Provide the (x, y) coordinate of the cell's center where the given text is located.  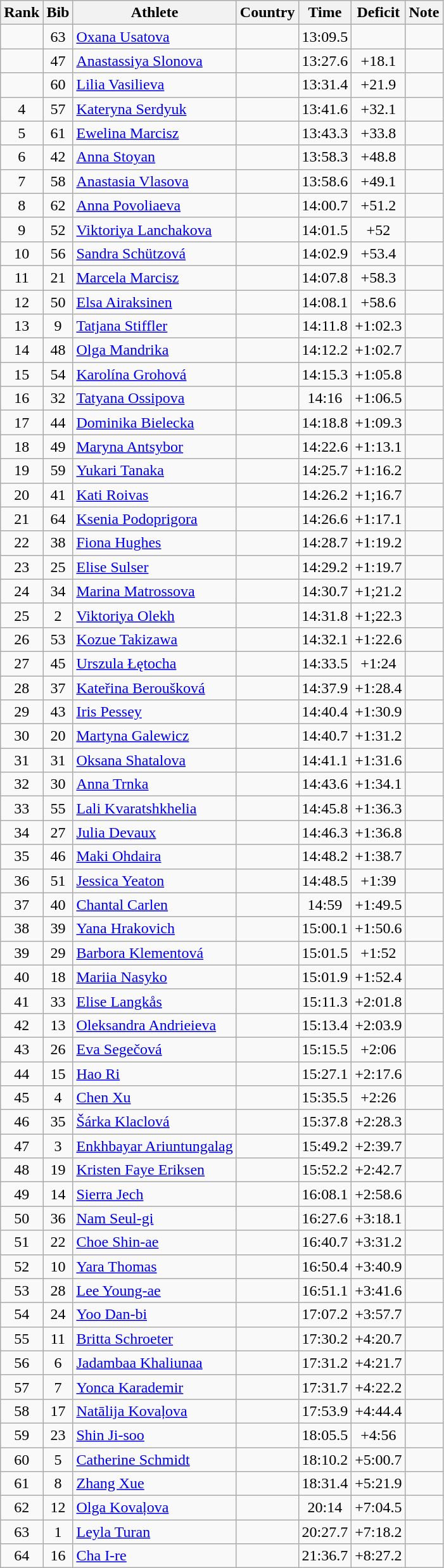
+1;16.7 (379, 495)
+1:38.7 (379, 857)
+7:18.2 (379, 1532)
+1:31.2 (379, 736)
14:30.7 (325, 591)
+48.8 (379, 157)
Athlete (155, 13)
Lee Young-ae (155, 1291)
Martyna Galewicz (155, 736)
13:27.6 (325, 61)
Anastassiya Slonova (155, 61)
14:29.2 (325, 567)
+1:05.8 (379, 374)
+2:06 (379, 1049)
Yoo Dan-bi (155, 1315)
+1:30.9 (379, 712)
13:58.6 (325, 181)
14:28.7 (325, 543)
+2:39.7 (379, 1146)
Country (267, 13)
18:05.5 (325, 1435)
+3:57.7 (379, 1315)
14:07.8 (325, 277)
13:09.5 (325, 37)
16:51.1 (325, 1291)
14:40.4 (325, 712)
Note (424, 13)
Kristen Faye Eriksen (155, 1170)
+3:40.9 (379, 1266)
+1:02.7 (379, 350)
17:31.7 (325, 1387)
Chen Xu (155, 1098)
+1:06.5 (379, 398)
+1:28.4 (379, 687)
Rank (22, 13)
2 (58, 615)
Shin Ji-soo (155, 1435)
Iris Pessey (155, 712)
14:46.3 (325, 832)
14:00.7 (325, 205)
+1;21.2 (379, 591)
15:00.1 (325, 929)
+1:36.3 (379, 808)
14:31.8 (325, 615)
Natālija Kovaļova (155, 1411)
+4:20.7 (379, 1339)
Hao Ri (155, 1074)
Viktoriya Lanchakova (155, 229)
Maki Ohdaira (155, 857)
16:08.1 (325, 1194)
14:01.5 (325, 229)
14:25.7 (325, 471)
Olga Kovaļova (155, 1508)
15:35.5 (325, 1098)
Elise Langkås (155, 1001)
15:11.3 (325, 1001)
+1:52 (379, 953)
+1:31.6 (379, 760)
Oxana Usatova (155, 37)
+1:13.1 (379, 447)
13:31.4 (325, 85)
Olga Mandrika (155, 350)
14:32.1 (325, 639)
14:26.6 (325, 519)
Marcela Marcisz (155, 277)
+1:49.5 (379, 905)
Yara Thomas (155, 1266)
14:41.1 (325, 760)
+4:22.2 (379, 1387)
Leyla Turan (155, 1532)
Fiona Hughes (155, 543)
16:50.4 (325, 1266)
14:45.8 (325, 808)
14:16 (325, 398)
17:31.2 (325, 1363)
+3:18.1 (379, 1218)
+4:21.7 (379, 1363)
Mariia Nasyko (155, 977)
1 (58, 1532)
+2:01.8 (379, 1001)
+4:56 (379, 1435)
14:11.8 (325, 326)
Oksana Shatalova (155, 760)
Enkhbayar Ariuntungalag (155, 1146)
15:13.4 (325, 1025)
+18.1 (379, 61)
+58.3 (379, 277)
+1:22.6 (379, 639)
18:10.2 (325, 1459)
14:26.2 (325, 495)
14:48.5 (325, 881)
+21.9 (379, 85)
Kateryna Serdyuk (155, 109)
Urszula Łętocha (155, 663)
+52 (379, 229)
+4:44.4 (379, 1411)
+3:31.2 (379, 1242)
+32.1 (379, 109)
16:27.6 (325, 1218)
Elise Sulser (155, 567)
15:52.2 (325, 1170)
14:15.3 (325, 374)
Šárka Klaclová (155, 1122)
+1:09.3 (379, 423)
17:30.2 (325, 1339)
Choe Shin-ae (155, 1242)
+53.4 (379, 253)
17:07.2 (325, 1315)
Karolína Grohová (155, 374)
21:36.7 (325, 1556)
14:37.9 (325, 687)
Barbora Klementová (155, 953)
Julia Devaux (155, 832)
+1:16.2 (379, 471)
Anastasia Vlasova (155, 181)
Yana Hrakovich (155, 929)
3 (58, 1146)
Sandra Schützová (155, 253)
+51.2 (379, 205)
20:27.7 (325, 1532)
Deficit (379, 13)
Britta Schroeter (155, 1339)
16:40.7 (325, 1242)
Bib (58, 13)
Dominika Bielecka (155, 423)
Eva Segečová (155, 1049)
+1:17.1 (379, 519)
Time (325, 13)
+1:50.6 (379, 929)
Zhang Xue (155, 1484)
Elsa Airaksinen (155, 302)
13:58.3 (325, 157)
+1:19.7 (379, 567)
+33.8 (379, 133)
Oleksandra Andrieieva (155, 1025)
15:27.1 (325, 1074)
+2:58.6 (379, 1194)
+2:42.7 (379, 1170)
14:22.6 (325, 447)
Nam Seul-gi (155, 1218)
15:37.8 (325, 1122)
+1:34.1 (379, 784)
+2:17.6 (379, 1074)
15:01.9 (325, 977)
14:02.9 (325, 253)
+7:04.5 (379, 1508)
14:48.2 (325, 857)
Ewelina Marcisz (155, 133)
Viktoriya Olekh (155, 615)
14:12.2 (325, 350)
Anna Trnka (155, 784)
+2:03.9 (379, 1025)
Jadambaa Khaliunaa (155, 1363)
+1:52.4 (379, 977)
Sierra Jech (155, 1194)
Ksenia Podoprigora (155, 519)
+5:21.9 (379, 1484)
18:31.4 (325, 1484)
14:43.6 (325, 784)
+1:24 (379, 663)
Kateřina Beroušková (155, 687)
14:08.1 (325, 302)
Jessica Yeaton (155, 881)
+1:36.8 (379, 832)
+1:39 (379, 881)
13:43.3 (325, 133)
Tatjana Stiffler (155, 326)
+49.1 (379, 181)
Chantal Carlen (155, 905)
14:40.7 (325, 736)
17:53.9 (325, 1411)
Maryna Antsybor (155, 447)
14:18.8 (325, 423)
Kozue Takizawa (155, 639)
15:15.5 (325, 1049)
+1:19.2 (379, 543)
Tatyana Ossipova (155, 398)
14:59 (325, 905)
+58.6 (379, 302)
Yukari Tanaka (155, 471)
+3:41.6 (379, 1291)
Catherine Schmidt (155, 1459)
+2:28.3 (379, 1122)
Kati Roivas (155, 495)
Yonca Karademir (155, 1387)
Lali Kvaratshkhelia (155, 808)
15:01.5 (325, 953)
Anna Povoliaeva (155, 205)
Cha I-re (155, 1556)
14:33.5 (325, 663)
Marina Matrossova (155, 591)
15:49.2 (325, 1146)
+1;22.3 (379, 615)
+8:27.2 (379, 1556)
Lilia Vasilieva (155, 85)
+2:26 (379, 1098)
13:41.6 (325, 109)
+5:00.7 (379, 1459)
+1:02.3 (379, 326)
Anna Stoyan (155, 157)
20:14 (325, 1508)
